Detect which cell encompasses the target text, then output its (X, Y) center coordinate. 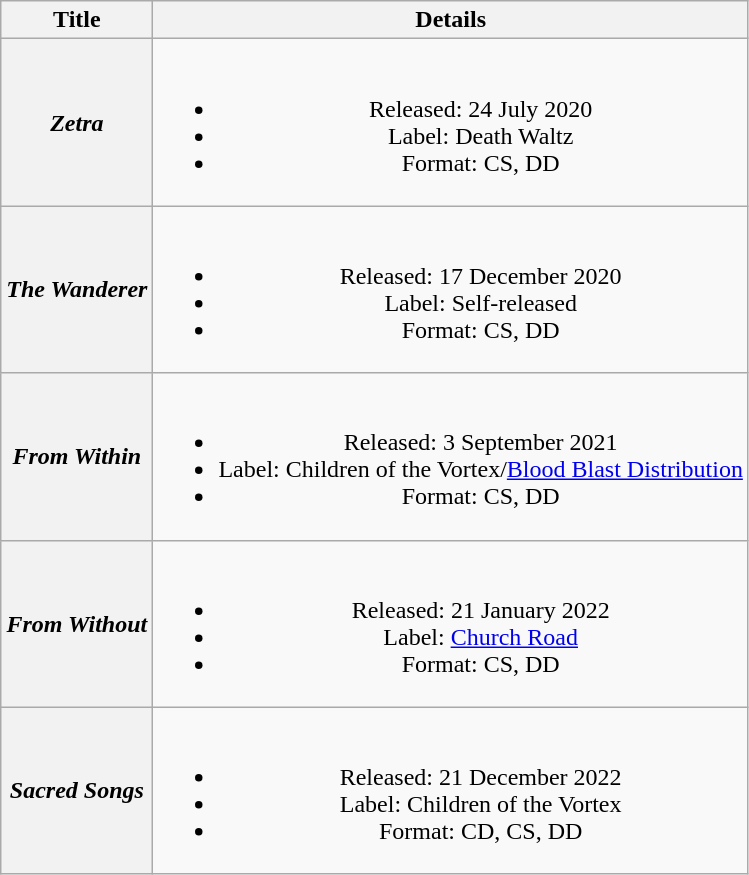
From Within (77, 456)
The Wanderer (77, 290)
Details (450, 20)
Released: 17 December 2020Label: Self-releasedFormat: CS, DD (450, 290)
Title (77, 20)
Released: 24 July 2020Label: Death WaltzFormat: CS, DD (450, 122)
Released: 21 December 2022Label: Children of the VortexFormat: CD, CS, DD (450, 790)
Released: 3 September 2021Label: Children of the Vortex/Blood Blast DistributionFormat: CS, DD (450, 456)
Released: 21 January 2022Label: Church RoadFormat: CS, DD (450, 624)
From Without (77, 624)
Sacred Songs (77, 790)
Zetra (77, 122)
